Pinpoint the cell where the given text exists, returning its [X, Y] midpoint coordinate. 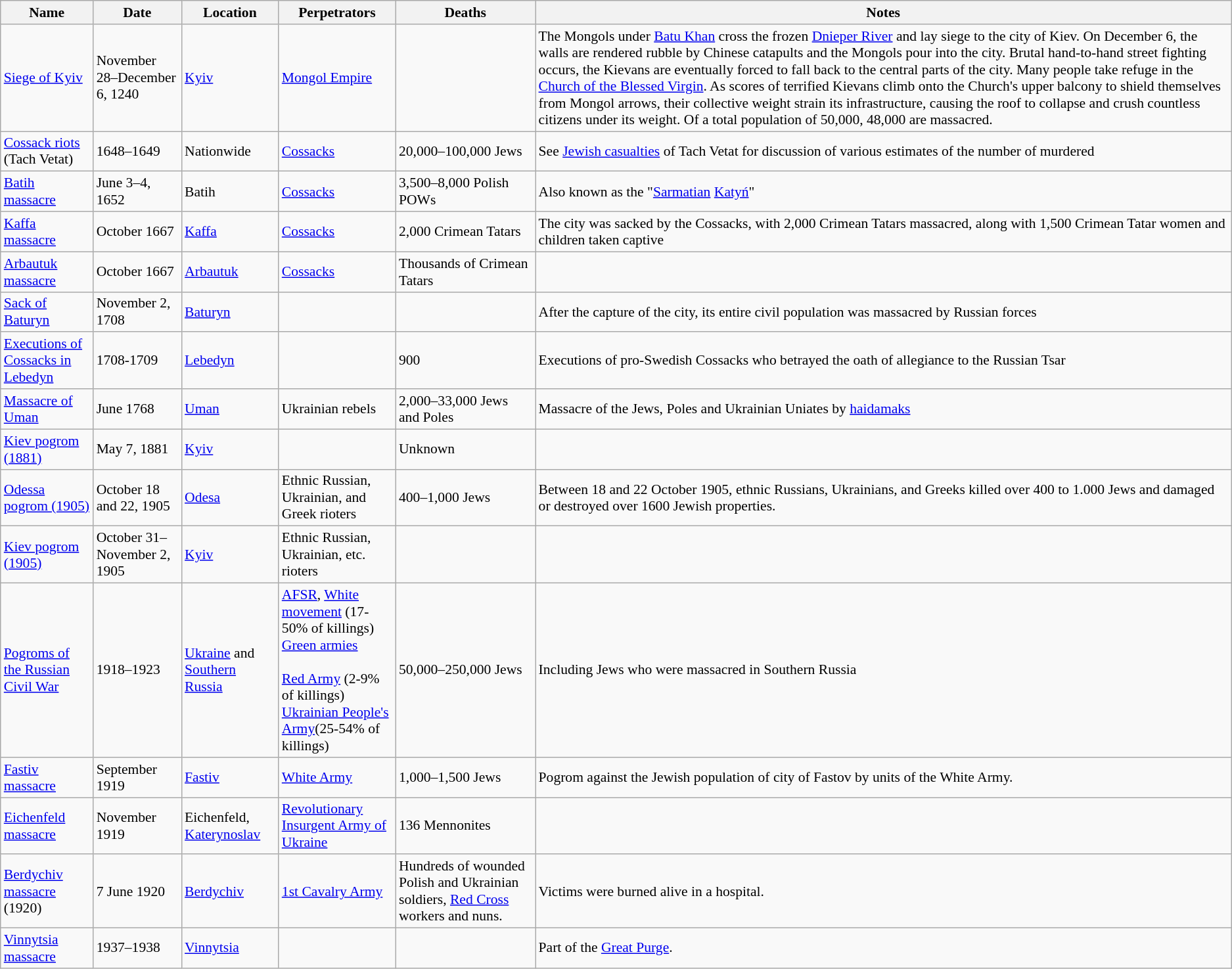
Vinnytsia [230, 949]
Part of the Great Purge. [883, 949]
October 31–November 2, 1905 [137, 554]
Fastiv [230, 778]
Also known as the "Sarmatian Katyń" [883, 192]
Berdychiv [230, 891]
Ukrainian rebels [337, 409]
Sack of Baturyn [47, 311]
June 1768 [137, 409]
Executions of Cossacks in Lebedyn [47, 361]
Including Jews who were massacred in Southern Russia [883, 670]
2,000 Crimean Tatars [465, 231]
November 1919 [137, 826]
400–1,000 Jews [465, 498]
Perpetrators [337, 12]
AFSR, White movement (17-50% of killings) Green armies Red Army (2-9% of killings) Ukrainian People's Army(25-54% of killings) [337, 670]
November 28–December 6, 1240 [137, 78]
Kiev pogrom (1905) [47, 554]
Name [47, 12]
Odesa [230, 498]
Hundreds of wounded Polish and Ukrainian soldiers, Red Cross workers and nuns. [465, 891]
Kaffa [230, 231]
Location [230, 12]
20,000–100,000 Jews [465, 151]
Fastiv massacre [47, 778]
Cossack riots (Tach Vetat) [47, 151]
November 2, 1708 [137, 311]
Revolutionary Insurgent Army of Ukraine [337, 826]
Date [137, 12]
Massacre of Uman [47, 409]
White Army [337, 778]
Arbautuk massacre [47, 272]
50,000–250,000 Jews [465, 670]
Mongol Empire [337, 78]
Siege of Kyiv [47, 78]
Pogrom against the Jewish population of city of Fastov by units of the White Army. [883, 778]
Arbautuk [230, 272]
Kaffa massacre [47, 231]
Nationwide [230, 151]
Ethnic Russian, Ukrainian, and Greek rioters [337, 498]
136 Mennonites [465, 826]
Odessa pogrom (1905) [47, 498]
Executions of pro-Swedish Cossacks who betrayed the oath of allegiance to the Russian Tsar [883, 361]
Lebedyn [230, 361]
1708-1709 [137, 361]
Eichenfeld, Katerynoslav [230, 826]
October 18 and 22, 1905 [137, 498]
Ethnic Russian, Ukrainian, etc. rioters [337, 554]
Berdychiv massacre (1920) [47, 891]
Eichenfeld massacre [47, 826]
2,000–33,000 Jews and Poles [465, 409]
Unknown [465, 449]
3,500–8,000 Polish POWs [465, 192]
Batih [230, 192]
May 7, 1881 [137, 449]
1648–1649 [137, 151]
Pogroms of the Russian Civil War [47, 670]
Batih massacre [47, 192]
June 3–4, 1652 [137, 192]
Massacre of the Jews, Poles and Ukrainian Uniates by haidamaks [883, 409]
September 1919 [137, 778]
Kiev pogrom (1881) [47, 449]
Vinnytsia massacre [47, 949]
7 June 1920 [137, 891]
The city was sacked by the Cossacks, with 2,000 Crimean Tatars massacred, along with 1,500 Crimean Tatar women and children taken captive [883, 231]
900 [465, 361]
Victims were burned alive in a hospital. [883, 891]
Deaths [465, 12]
1,000–1,500 Jews [465, 778]
See Jewish casualties of Tach Vetat for discussion of various estimates of the number of murdered [883, 151]
Notes [883, 12]
Ukraine and Southern Russia [230, 670]
1st Cavalry Army [337, 891]
Uman [230, 409]
Baturyn [230, 311]
After the capture of the city, its entire civil population was massacred by Russian forces [883, 311]
1918–1923 [137, 670]
1937–1938 [137, 949]
Thousands of Crimean Tatars [465, 272]
